Pinpoint the cell where the given text exists, returning its (X, Y) midpoint coordinate. 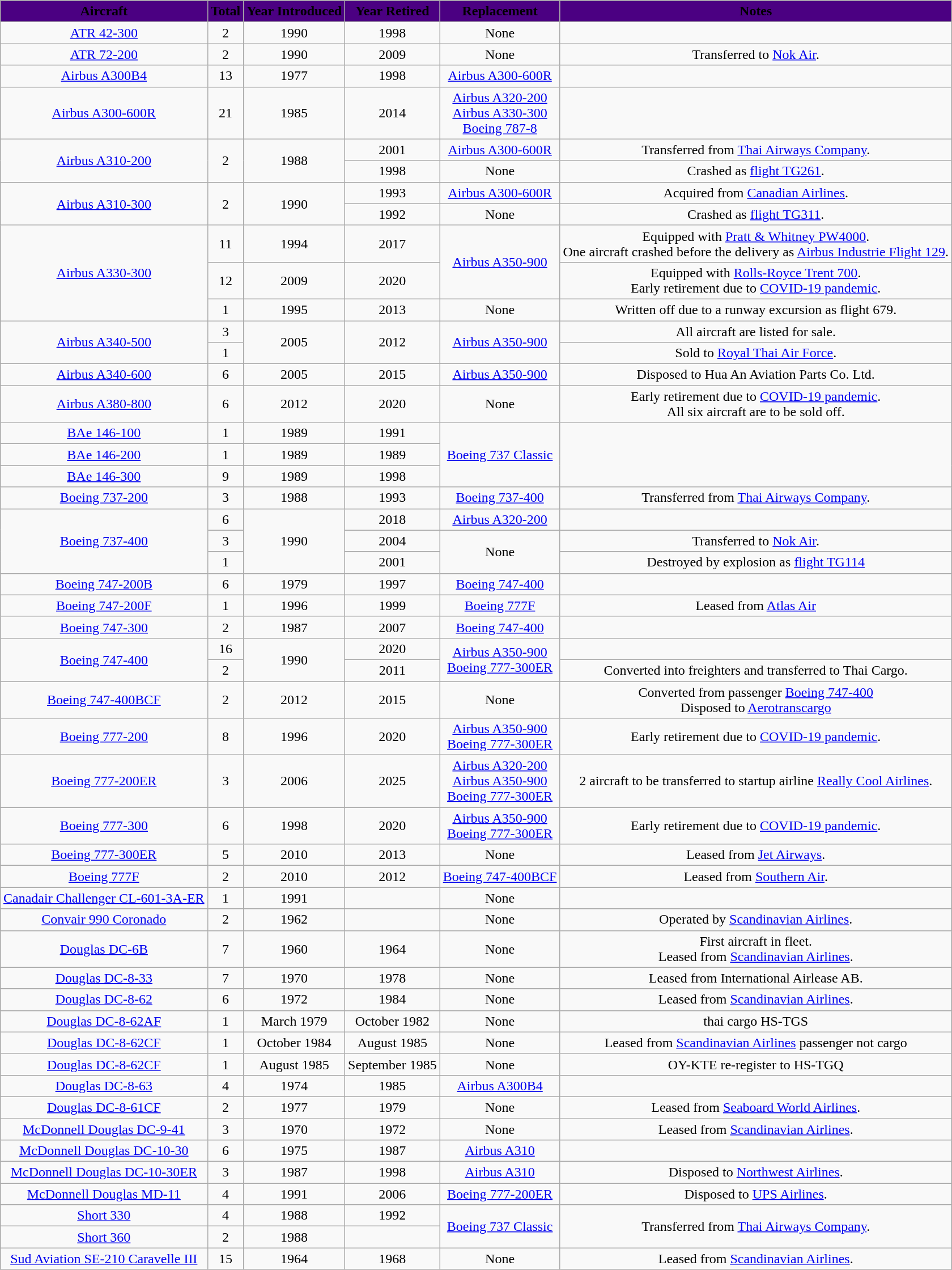
Convair 990 Coronado (104, 920)
15 (226, 1259)
Airbus A320-200 (500, 519)
2017 (393, 244)
1968 (393, 1259)
1960 (295, 949)
Equipped with Pratt & Whitney PW4000.One aircraft crashed before the delivery as Airbus Industrie Flight 129. (756, 244)
1999 (393, 606)
Leased from Scandinavian Airlines passenger not cargo (756, 1043)
Boeing 737-200 (104, 498)
Airbus A380-800 (104, 404)
Airbus A340-500 (104, 342)
ATR 72-200 (104, 54)
All aircraft are listed for sale. (756, 332)
Airbus A310-300 (104, 204)
BAe 146-200 (104, 455)
McDonnell Douglas DC-9-41 (104, 1129)
Sud Aviation SE-210 Caravelle III (104, 1259)
Written off due to a runway excursion as flight 679. (756, 310)
Leased from Seaboard World Airlines. (756, 1107)
21 (226, 113)
5 (226, 855)
Acquired from Canadian Airlines. (756, 193)
Douglas DC-8-62AF (104, 1021)
Douglas DC-8-62 (104, 1000)
Short 330 (104, 1216)
Disposed to Hua An Aviation Parts Co. Ltd. (756, 375)
Converted into freighters and transferred to Thai Cargo. (756, 670)
Short 360 (104, 1237)
Boeing 777-200 (104, 737)
McDonnell Douglas DC-10-30 (104, 1151)
Year Retired (393, 11)
Crashed as flight TG261. (756, 171)
Sold to Royal Thai Air Force. (756, 353)
Airbus A340-600 (104, 375)
1962 (295, 920)
Boeing 777-300ER (104, 855)
Leased from International Airlease AB. (756, 978)
McDonnell Douglas DC-10-30ER (104, 1172)
Douglas DC-8-63 (104, 1086)
13 (226, 76)
OY-KTE re-register to HS-TGQ (756, 1064)
Airbus A310-200 (104, 160)
thai cargo HS-TGS (756, 1021)
16 (226, 649)
2 aircraft to be transferred to startup airline Really Cool Airlines. (756, 781)
October 1984 (295, 1043)
2007 (393, 627)
2011 (393, 670)
Early retirement due to COVID-19 pandemic. All six aircraft are to be sold off. (756, 404)
Boeing 747-200F (104, 606)
Aircraft (104, 11)
1978 (393, 978)
1994 (295, 244)
Leased from Jet Airways. (756, 855)
September 1985 (393, 1064)
BAe 146-300 (104, 476)
1995 (295, 310)
Douglas DC-6B (104, 949)
Crashed as flight TG311. (756, 214)
Boeing 747-200B (104, 584)
Equipped with Rolls-Royce Trent 700.Early retirement due to COVID-19 pandemic. (756, 280)
1997 (393, 584)
ATR 42-300 (104, 33)
March 1979 (295, 1021)
Leased from Atlas Air (756, 606)
Douglas DC-8-61CF (104, 1107)
9 (226, 476)
Replacement (500, 11)
Operated by Scandinavian Airlines. (756, 920)
Airbus A320-200Airbus A330-300Boeing 787-8 (500, 113)
2025 (393, 781)
Converted from passenger Boeing 747-400Disposed to Aerotranscargo (756, 700)
Disposed to Northwest Airlines. (756, 1172)
Canadair Challenger CL-601-3A-ER (104, 898)
12 (226, 280)
Destroyed by explosion as flight TG114 (756, 562)
First aircraft in fleet.Leased from Scandinavian Airlines. (756, 949)
Leased from Southern Air. (756, 877)
Boeing 777-300 (104, 825)
Douglas DC-8-33 (104, 978)
11 (226, 244)
Airbus A330-300 (104, 273)
McDonnell Douglas MD-11 (104, 1194)
2004 (393, 541)
Disposed to UPS Airlines. (756, 1194)
BAe 146-100 (104, 433)
1974 (295, 1086)
October 1982 (393, 1021)
8 (226, 737)
2014 (393, 113)
Year Introduced (295, 11)
2018 (393, 519)
Total (226, 11)
1975 (295, 1151)
Airbus A320-200Airbus A350-900Boeing 777-300ER (500, 781)
Boeing 747-300 (104, 627)
1984 (393, 1000)
Notes (756, 11)
